Scan for the cell matching the given text and deliver its (X, Y) coordinate at center. 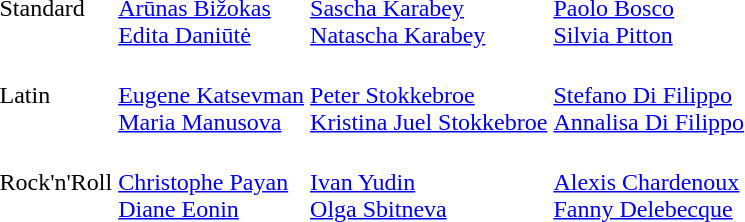
Peter StokkebroeKristina Juel Stokkebroe (429, 95)
Eugene KatsevmanMaria Manusova (212, 95)
